Detect which cell encompasses the target text, then output its (x, y) center coordinate. 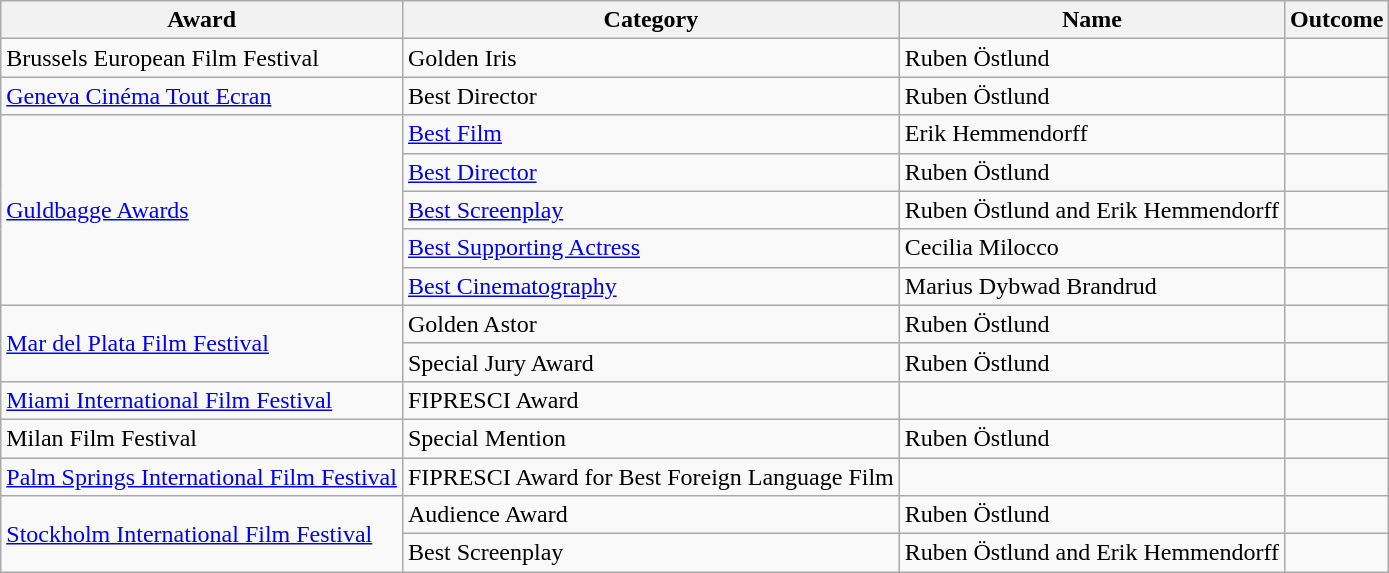
Special Mention (650, 438)
Guldbagge Awards (202, 210)
Special Jury Award (650, 362)
Audience Award (650, 515)
Stockholm International Film Festival (202, 534)
Miami International Film Festival (202, 400)
Best Supporting Actress (650, 248)
Golden Astor (650, 324)
Category (650, 20)
FIPRESCI Award (650, 400)
Golden Iris (650, 58)
Best Film (650, 134)
FIPRESCI Award for Best Foreign Language Film (650, 477)
Erik Hemmendorff (1092, 134)
Name (1092, 20)
Palm Springs International Film Festival (202, 477)
Outcome (1337, 20)
Best Cinematography (650, 286)
Brussels European Film Festival (202, 58)
Cecilia Milocco (1092, 248)
Geneva Cinéma Tout Ecran (202, 96)
Mar del Plata Film Festival (202, 343)
Marius Dybwad Brandrud (1092, 286)
Award (202, 20)
Milan Film Festival (202, 438)
